Pinpoint the cell where the given text exists, returning its [x, y] midpoint coordinate. 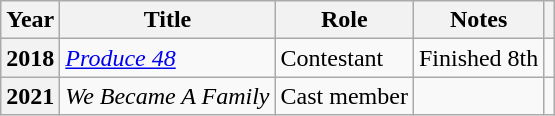
We Became A Family [168, 96]
Role [344, 20]
Produce 48 [168, 58]
2018 [30, 58]
2021 [30, 96]
Contestant [344, 58]
Year [30, 20]
Notes [478, 20]
Title [168, 20]
Finished 8th [478, 58]
Cast member [344, 96]
